Locate the cell with the specified text and output its [x, y] center coordinate. 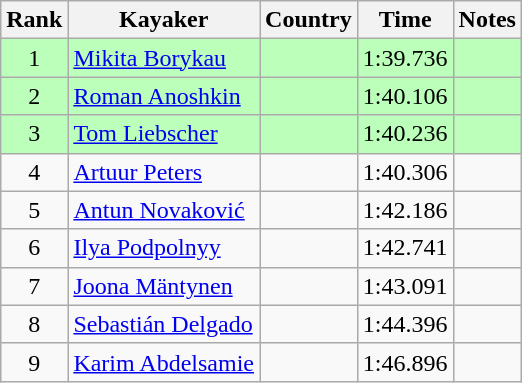
1:39.736 [405, 58]
Time [405, 20]
1:44.396 [405, 324]
Rank [34, 20]
7 [34, 286]
1:43.091 [405, 286]
8 [34, 324]
Tom Liebscher [164, 134]
4 [34, 172]
1:46.896 [405, 362]
3 [34, 134]
5 [34, 210]
Notes [487, 20]
9 [34, 362]
Mikita Borykau [164, 58]
Kayaker [164, 20]
1:42.186 [405, 210]
Ilya Podpolnyy [164, 248]
1:42.741 [405, 248]
Roman Anoshkin [164, 96]
1 [34, 58]
2 [34, 96]
1:40.106 [405, 96]
6 [34, 248]
Country [309, 20]
1:40.236 [405, 134]
1:40.306 [405, 172]
Joona Mäntynen [164, 286]
Antun Novaković [164, 210]
Karim Abdelsamie [164, 362]
Sebastián Delgado [164, 324]
Artuur Peters [164, 172]
